Pinpoint the cell where the given text exists, returning its (X, Y) midpoint coordinate. 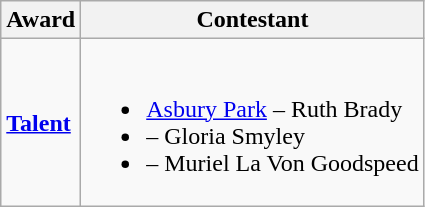
Asbury Park – Ruth Brady – Gloria Smyley – Muriel La Von Goodspeed (252, 122)
Award (41, 20)
Talent (41, 122)
Contestant (252, 20)
